Identify which cell holds the provided text, then report its [x, y] central coordinate. 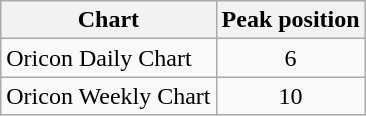
Peak position [290, 20]
Oricon Weekly Chart [108, 96]
10 [290, 96]
Chart [108, 20]
Oricon Daily Chart [108, 58]
6 [290, 58]
